Capture the cell that displays the provided text and extract its (X, Y) central coordinate. 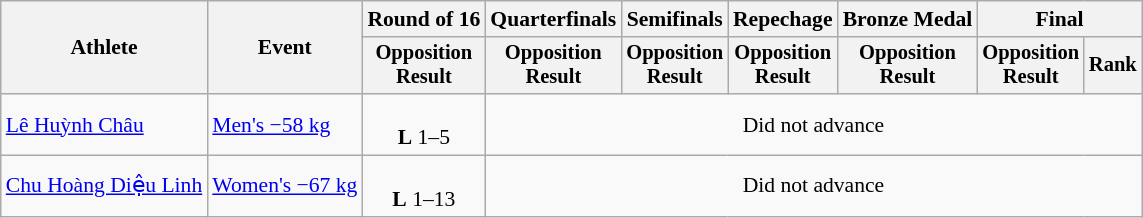
Repechage (783, 19)
L 1–13 (424, 186)
Men's −58 kg (284, 124)
Quarterfinals (553, 19)
Rank (1113, 66)
Bronze Medal (908, 19)
Event (284, 48)
Women's −67 kg (284, 186)
Lê Huỳnh Châu (104, 124)
Round of 16 (424, 19)
Athlete (104, 48)
Final (1059, 19)
L 1–5 (424, 124)
Chu Hoàng Diệu Linh (104, 186)
Semifinals (674, 19)
